Scan for the cell matching the given text and deliver its (x, y) coordinate at center. 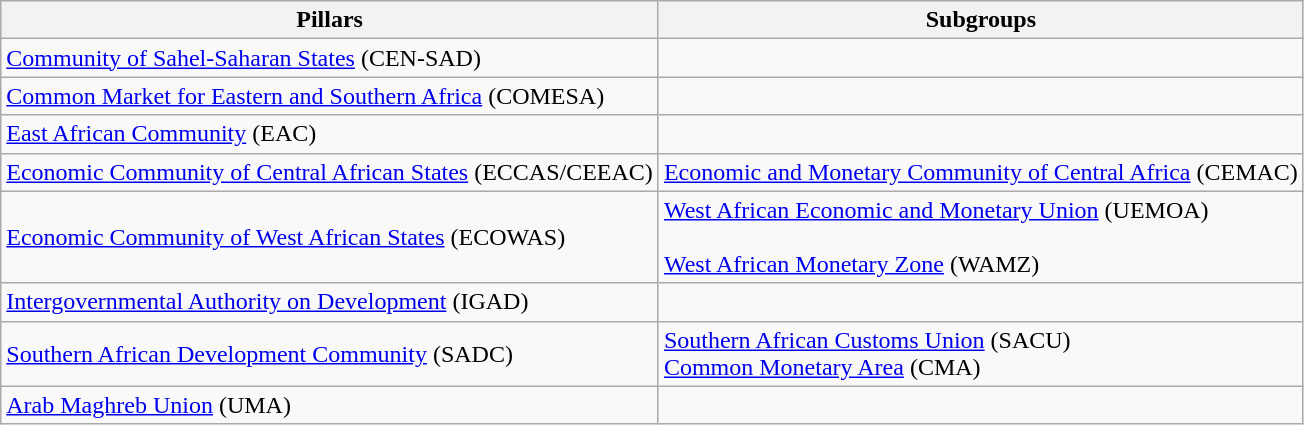
Common Market for Eastern and Southern Africa (COMESA) (330, 96)
West African Economic and Monetary Union (UEMOA)West African Monetary Zone (WAMZ) (980, 237)
Southern African Development Community (SADC) (330, 354)
Economic Community of Central African States (ECCAS/CEEAC) (330, 172)
Economic and Monetary Community of Central Africa (CEMAC) (980, 172)
Pillars (330, 20)
East African Community (EAC) (330, 134)
Economic Community of West African States (ECOWAS) (330, 237)
Southern African Customs Union (SACU) Common Monetary Area (CMA) (980, 354)
Community of Sahel-Saharan States (CEN-SAD) (330, 58)
Arab Maghreb Union (UMA) (330, 405)
Intergovernmental Authority on Development (IGAD) (330, 302)
Subgroups (980, 20)
